Scan for the cell matching the given text and deliver its (x, y) coordinate at center. 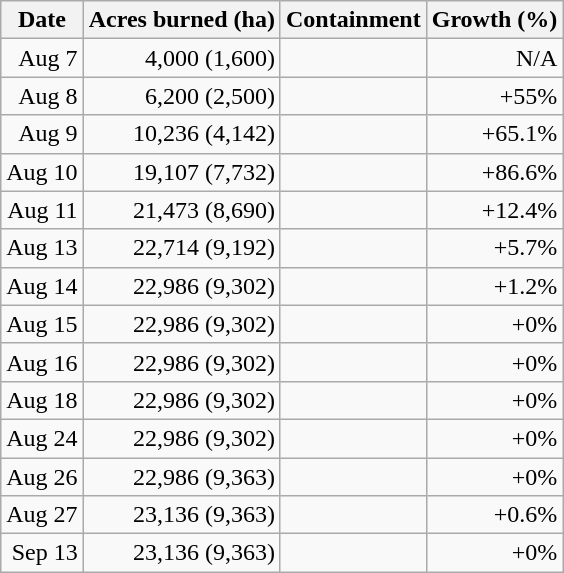
6,200 (2,500) (182, 96)
+0.6% (494, 515)
+12.4% (494, 210)
Aug 9 (42, 134)
Aug 10 (42, 172)
Aug 26 (42, 477)
22,986 (9,363) (182, 477)
Containment (353, 20)
Aug 16 (42, 362)
19,107 (7,732) (182, 172)
4,000 (1,600) (182, 58)
Aug 14 (42, 286)
Sep 13 (42, 553)
21,473 (8,690) (182, 210)
Aug 18 (42, 400)
Date (42, 20)
Acres burned (ha) (182, 20)
Aug 13 (42, 248)
+55% (494, 96)
Aug 24 (42, 438)
Aug 27 (42, 515)
+86.6% (494, 172)
10,236 (4,142) (182, 134)
Growth (%) (494, 20)
Aug 15 (42, 324)
+1.2% (494, 286)
Aug 7 (42, 58)
22,714 (9,192) (182, 248)
+65.1% (494, 134)
Aug 11 (42, 210)
+5.7% (494, 248)
Aug 8 (42, 96)
N/A (494, 58)
